Provide the (X, Y) coordinate of the cell's center where the given text is located.  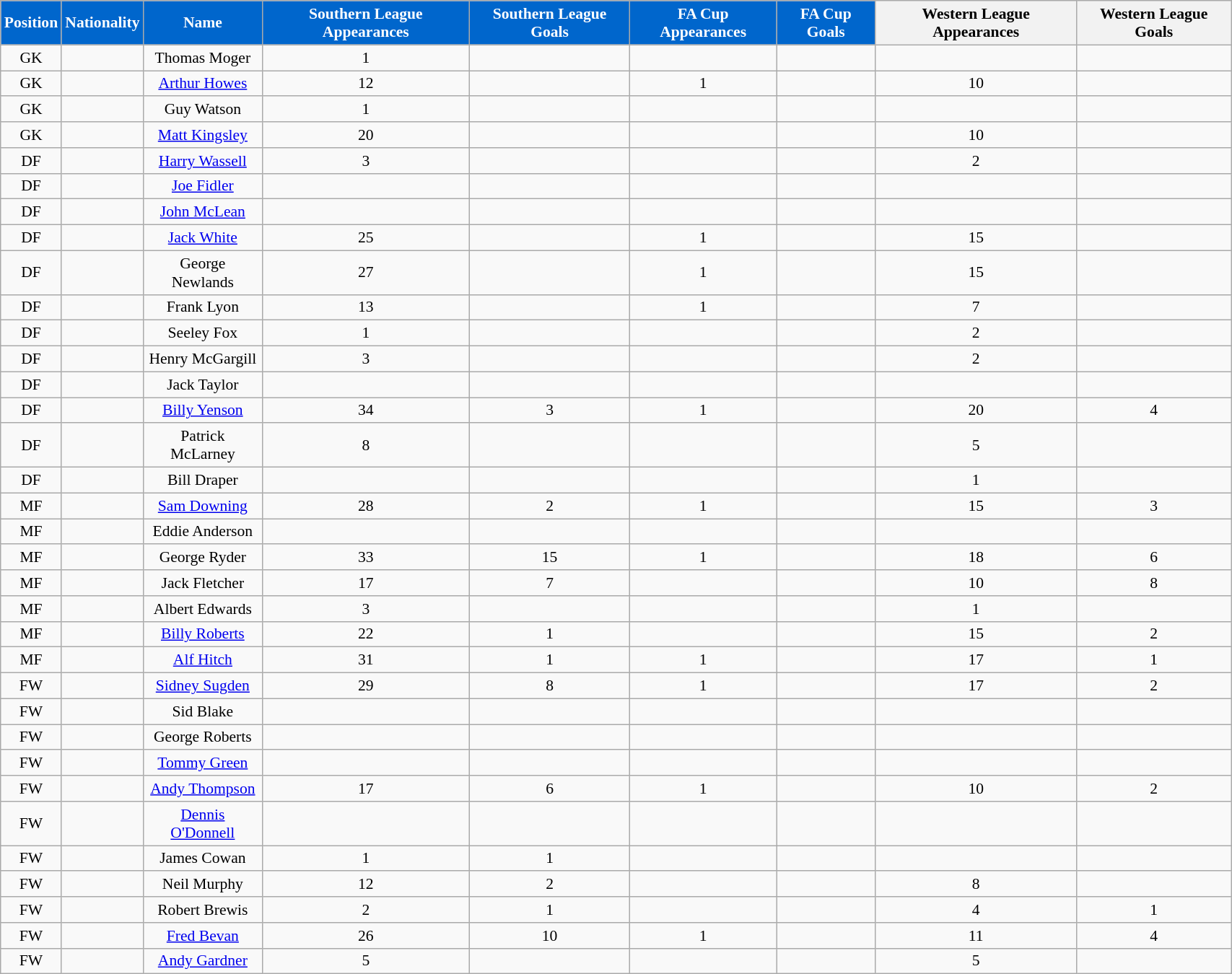
Arthur Howes (204, 84)
George Ryder (204, 558)
Neil Murphy (204, 885)
Thomas Moger (204, 58)
Guy Watson (204, 110)
James Cowan (204, 859)
Nationality (102, 23)
25 (365, 238)
Sam Downing (204, 506)
26 (365, 936)
Jack White (204, 238)
Albert Edwards (204, 609)
Name (204, 23)
Seeley Fox (204, 333)
Harry Wassell (204, 161)
Position (31, 23)
11 (976, 936)
Robert Brewis (204, 910)
Fred Bevan (204, 936)
Sid Blake (204, 711)
Patrick McLarney (204, 446)
18 (976, 558)
Billy Roberts (204, 634)
Tommy Green (204, 763)
Bill Draper (204, 481)
22 (365, 634)
Western League Goals (1154, 23)
33 (365, 558)
FA Cup Goals (826, 23)
Matt Kingsley (204, 135)
Eddie Anderson (204, 532)
29 (365, 686)
George Newlands (204, 273)
Jack Taylor (204, 385)
George Roberts (204, 737)
Frank Lyon (204, 307)
John McLean (204, 212)
Sidney Sugden (204, 686)
Southern League Goals (549, 23)
Joe Fidler (204, 186)
Southern League Appearances (365, 23)
27 (365, 273)
34 (365, 411)
Andy Thompson (204, 789)
31 (365, 660)
Andy Gardner (204, 961)
Alf Hitch (204, 660)
Jack Fletcher (204, 583)
28 (365, 506)
FA Cup Appearances (703, 23)
Dennis O'Donnell (204, 824)
Billy Yenson (204, 411)
13 (365, 307)
Western League Appearances (976, 23)
Henry McGargill (204, 359)
